Return the [X, Y] coordinate for the center point of the cell that contains the specified text.  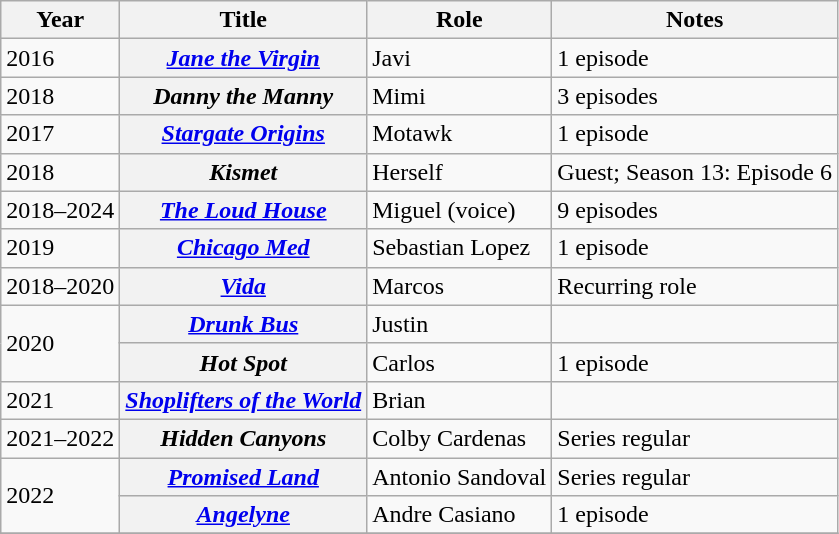
Colby Cardenas [460, 438]
3 episodes [695, 96]
Guest; Season 13: Episode 6 [695, 172]
Carlos [460, 362]
Stargate Origins [244, 134]
The Loud House [244, 210]
Sebastian Lopez [460, 248]
Role [460, 20]
Danny the Manny [244, 96]
2018–2024 [60, 210]
Vida [244, 286]
Marcos [460, 286]
2019 [60, 248]
2016 [60, 58]
Angelyne [244, 515]
9 episodes [695, 210]
Notes [695, 20]
Promised Land [244, 477]
Mimi [460, 96]
Shoplifters of the World [244, 400]
Brian [460, 400]
2021–2022 [60, 438]
Hot Spot [244, 362]
2018–2020 [60, 286]
Antonio Sandoval [460, 477]
2022 [60, 496]
Chicago Med [244, 248]
Year [60, 20]
Jane the Virgin [244, 58]
Javi [460, 58]
Motawk [460, 134]
2021 [60, 400]
Andre Casiano [460, 515]
Justin [460, 324]
Title [244, 20]
Miguel (voice) [460, 210]
Kismet [244, 172]
2020 [60, 343]
Herself [460, 172]
Hidden Canyons [244, 438]
Drunk Bus [244, 324]
Recurring role [695, 286]
2017 [60, 134]
